Capture the cell that displays the provided text and extract its [x, y] central coordinate. 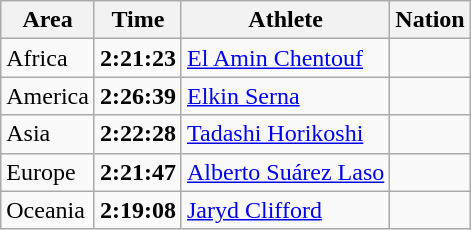
2:19:08 [138, 210]
Nation [430, 20]
America [48, 96]
2:21:47 [138, 172]
Time [138, 20]
2:26:39 [138, 96]
Elkin Serna [285, 96]
Jaryd Clifford [285, 210]
Africa [48, 58]
El Amin Chentouf [285, 58]
Asia [48, 134]
Athlete [285, 20]
2:22:28 [138, 134]
Alberto Suárez Laso [285, 172]
Europe [48, 172]
Oceania [48, 210]
Tadashi Horikoshi [285, 134]
2:21:23 [138, 58]
Area [48, 20]
